Pinpoint the cell where the given text exists, returning its [X, Y] midpoint coordinate. 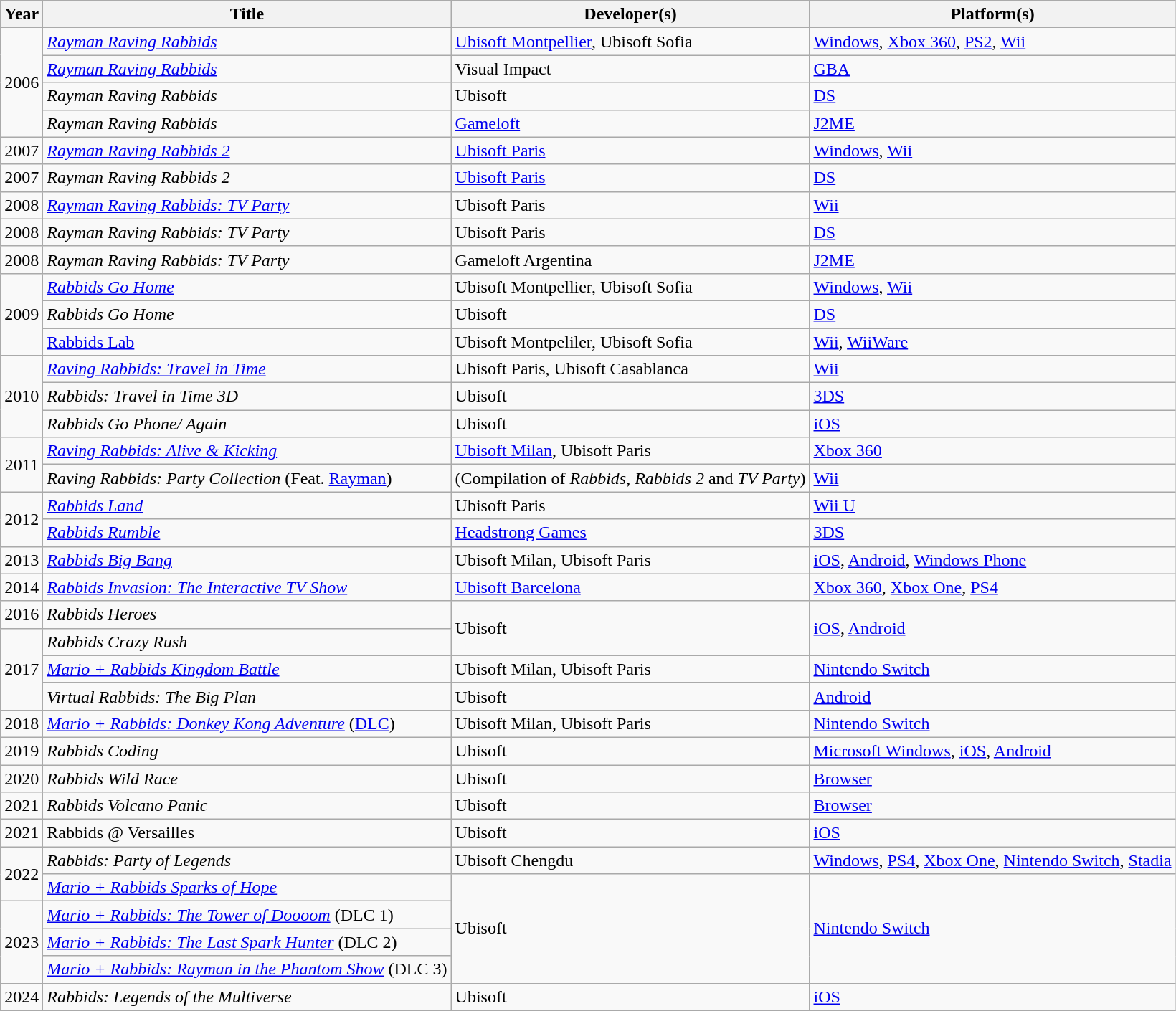
2013 [22, 560]
Year [22, 14]
Mario + Rabbids: Donkey Kong Adventure (DLC) [247, 723]
Rabbids Wild Race [247, 778]
Wii U [992, 505]
Mario + Rabbids: Rayman in the Phantom Show (DLC 3) [247, 969]
Rabbids: Legends of the Multiverse [247, 997]
Ubisoft Chengdu [630, 860]
Mario + Rabbids: The Last Spark Hunter (DLC 2) [247, 942]
Mario + Rabbids: The Tower of Doooom (DLC 1) [247, 915]
Windows, Xbox 360, PS2, Wii [992, 42]
Xbox 360 [992, 451]
Rabbids Heroes [247, 614]
Headstrong Games [630, 533]
Rabbids Go Phone/ Again [247, 424]
Platform(s) [992, 14]
2016 [22, 614]
Rabbids @ Versailles [247, 833]
Android [992, 696]
Windows, PS4, Xbox One, Nintendo Switch, Stadia [992, 860]
Virtual Rabbids: The Big Plan [247, 696]
Xbox 360, Xbox One, PS4 [992, 587]
Raving Rabbids: Travel in Time [247, 369]
2018 [22, 723]
2012 [22, 519]
2011 [22, 465]
GBA [992, 69]
Raving Rabbids: Party Collection (Feat. Rayman) [247, 478]
Rabbids Coding [247, 751]
2023 [22, 942]
2020 [22, 778]
2019 [22, 751]
Wii, WiiWare [992, 342]
Gameloft [630, 123]
Rabbids Crazy Rush [247, 642]
Rabbids: Travel in Time 3D [247, 397]
Raving Rabbids: Alive & Kicking [247, 451]
2014 [22, 587]
2010 [22, 397]
Gameloft Argentina [630, 260]
Rabbids Rumble [247, 533]
iOS, Android, Windows Phone [992, 560]
2024 [22, 997]
Title [247, 14]
Microsoft Windows, iOS, Android [992, 751]
Visual Impact [630, 69]
Rabbids Land [247, 505]
Ubisoft Barcelona [630, 587]
(Compilation of Rabbids, Rabbids 2 and TV Party) [630, 478]
2022 [22, 874]
2006 [22, 82]
Ubisoft Montpeliler, Ubisoft Sofia [630, 342]
Rabbids Big Bang [247, 560]
Rabbids: Party of Legends [247, 860]
Mario + Rabbids Sparks of Hope [247, 888]
Rabbids Invasion: The Interactive TV Show [247, 587]
Rabbids Lab [247, 342]
iOS, Android [992, 628]
2017 [22, 669]
Mario + Rabbids Kingdom Battle [247, 669]
Developer(s) [630, 14]
Ubisoft Paris, Ubisoft Casablanca [630, 369]
Rabbids Volcano Panic [247, 806]
2009 [22, 314]
